Detect which cell encompasses the target text, then output its (x, y) center coordinate. 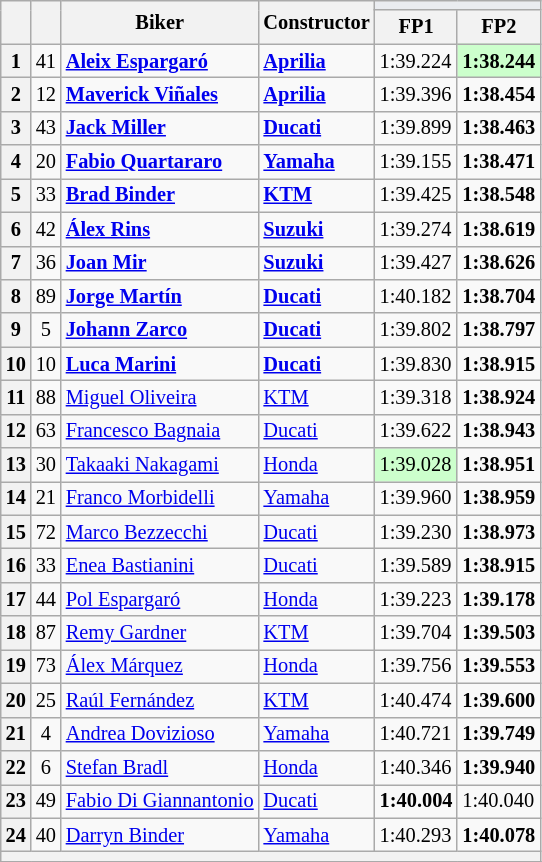
1:38.548 (498, 195)
14 (16, 498)
Stefan Bradl (160, 767)
49 (46, 801)
1:39.503 (498, 633)
1:38.704 (498, 296)
1:40.293 (416, 835)
1:39.749 (498, 734)
1:40.004 (416, 801)
1:38.619 (498, 229)
15 (16, 532)
Álex Márquez (160, 666)
Jack Miller (160, 128)
Marco Bezzecchi (160, 532)
1:40.078 (498, 835)
Constructor (317, 22)
1:39.600 (498, 700)
41 (46, 61)
Johann Zarco (160, 330)
Aleix Espargaró (160, 61)
Brad Binder (160, 195)
Darryn Binder (160, 835)
Luca Marini (160, 364)
1:39.274 (416, 229)
1:39.553 (498, 666)
8 (16, 296)
16 (16, 565)
1:39.318 (416, 397)
Francesco Bagnaia (160, 431)
1:40.040 (498, 801)
2 (16, 94)
87 (46, 633)
1:39.427 (416, 263)
7 (16, 263)
1:40.474 (416, 700)
13 (16, 465)
73 (46, 666)
1 (16, 61)
1:39.230 (416, 532)
1:38.924 (498, 397)
Enea Bastianini (160, 565)
3 (16, 128)
36 (46, 263)
88 (46, 397)
42 (46, 229)
44 (46, 599)
11 (16, 397)
1:39.396 (416, 94)
1:39.704 (416, 633)
1:38.471 (498, 162)
Biker (160, 22)
Pol Espargaró (160, 599)
Franco Morbidelli (160, 498)
30 (46, 465)
Joan Mir (160, 263)
1:39.155 (416, 162)
72 (46, 532)
1:38.951 (498, 465)
Miguel Oliveira (160, 397)
22 (16, 767)
1:39.178 (498, 599)
24 (16, 835)
Jorge Martín (160, 296)
1:39.899 (416, 128)
1:38.797 (498, 330)
Andrea Dovizioso (160, 734)
23 (16, 801)
1:39.940 (498, 767)
19 (16, 666)
FP1 (416, 27)
1:38.454 (498, 94)
1:39.223 (416, 599)
63 (46, 431)
17 (16, 599)
1:39.802 (416, 330)
1:39.830 (416, 364)
25 (46, 700)
1:39.960 (416, 498)
40 (46, 835)
43 (46, 128)
1:40.346 (416, 767)
Remy Gardner (160, 633)
Maverick Viñales (160, 94)
1:39.589 (416, 565)
FP2 (498, 27)
Álex Rins (160, 229)
89 (46, 296)
1:39.028 (416, 465)
9 (16, 330)
1:40.721 (416, 734)
1:39.425 (416, 195)
Fabio Di Giannantonio (160, 801)
Raúl Fernández (160, 700)
1:38.959 (498, 498)
1:38.973 (498, 532)
1:40.182 (416, 296)
1:39.756 (416, 666)
1:38.626 (498, 263)
1:39.224 (416, 61)
Takaaki Nakagami (160, 465)
1:38.943 (498, 431)
18 (16, 633)
1:39.622 (416, 431)
Fabio Quartararo (160, 162)
1:38.463 (498, 128)
1:38.244 (498, 61)
